Pinpoint the cell where the given text exists, returning its (X, Y) midpoint coordinate. 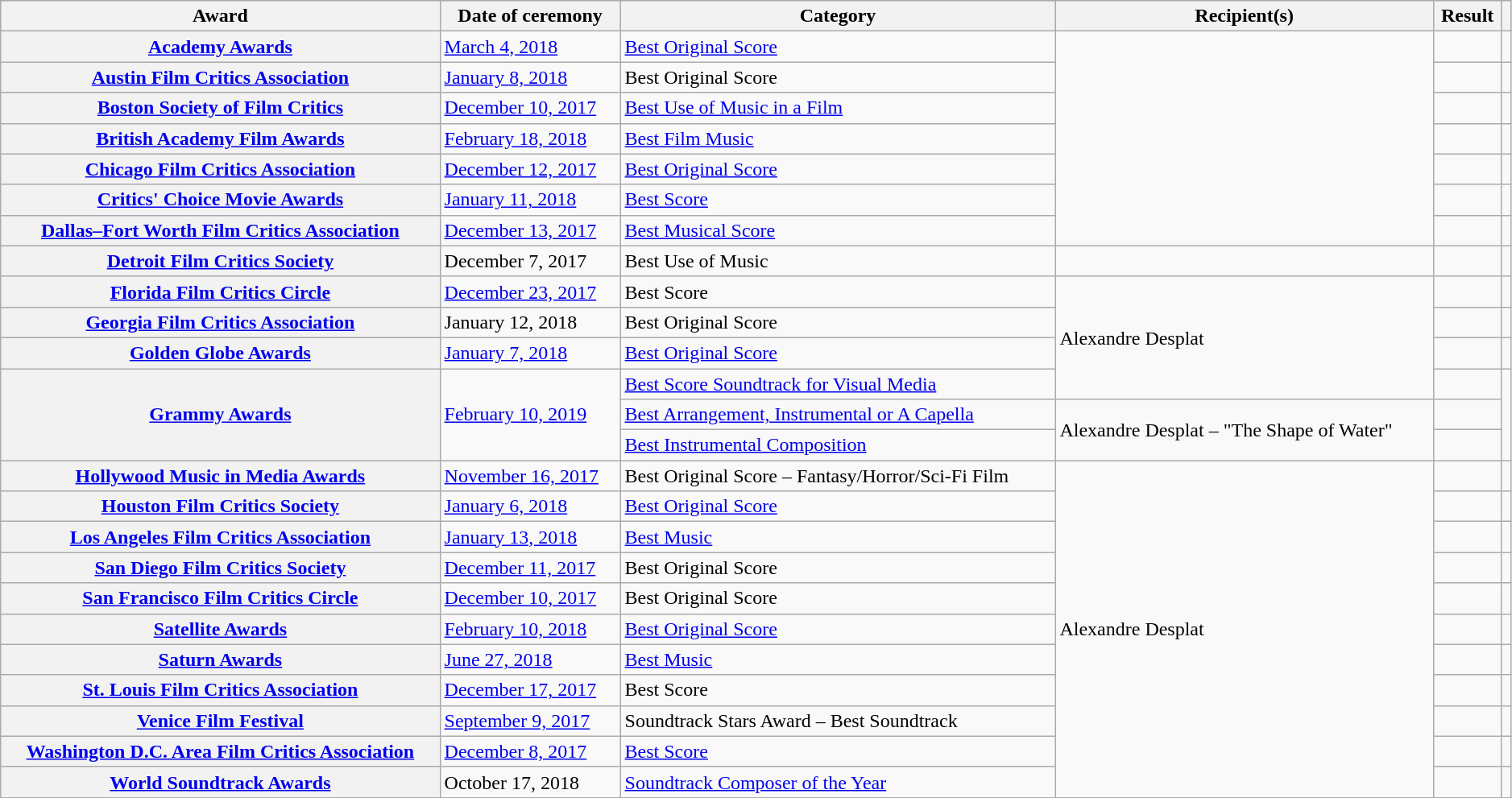
British Academy Film Awards (221, 139)
Florida Film Critics Circle (221, 291)
October 17, 2018 (530, 782)
January 13, 2018 (530, 537)
Recipient(s) (1245, 16)
Grammy Awards (221, 415)
December 13, 2017 (530, 230)
Critics' Choice Movie Awards (221, 200)
November 16, 2017 (530, 476)
World Soundtrack Awards (221, 782)
Best Original Score – Fantasy/Horror/Sci-Fi Film (838, 476)
January 8, 2018 (530, 77)
Date of ceremony (530, 16)
Boston Society of Film Critics (221, 108)
Best Film Music (838, 139)
Dallas–Fort Worth Film Critics Association (221, 230)
Soundtrack Stars Award – Best Soundtrack (838, 721)
December 12, 2017 (530, 169)
June 27, 2018 (530, 659)
Category (838, 16)
February 10, 2018 (530, 629)
Best Instrumental Composition (838, 445)
San Diego Film Critics Society (221, 568)
Austin Film Critics Association (221, 77)
December 17, 2017 (530, 690)
Alexandre Desplat – "The Shape of Water" (1245, 430)
December 8, 2017 (530, 751)
March 4, 2018 (530, 47)
Washington D.C. Area Film Critics Association (221, 751)
Best Use of Music in a Film (838, 108)
Academy Awards (221, 47)
January 6, 2018 (530, 507)
Best Use of Music (838, 261)
Houston Film Critics Society (221, 507)
Chicago Film Critics Association (221, 169)
January 11, 2018 (530, 200)
January 7, 2018 (530, 353)
Best Arrangement, Instrumental or A Capella (838, 415)
December 23, 2017 (530, 291)
September 9, 2017 (530, 721)
Detroit Film Critics Society (221, 261)
Result (1468, 16)
Golden Globe Awards (221, 353)
Award (221, 16)
February 18, 2018 (530, 139)
Hollywood Music in Media Awards (221, 476)
January 12, 2018 (530, 322)
Best Musical Score (838, 230)
San Francisco Film Critics Circle (221, 598)
Venice Film Festival (221, 721)
Los Angeles Film Critics Association (221, 537)
February 10, 2019 (530, 415)
December 7, 2017 (530, 261)
December 11, 2017 (530, 568)
Georgia Film Critics Association (221, 322)
St. Louis Film Critics Association (221, 690)
Best Score Soundtrack for Visual Media (838, 384)
Saturn Awards (221, 659)
Satellite Awards (221, 629)
Soundtrack Composer of the Year (838, 782)
